Determine the [X, Y] coordinate at the center of the cell enclosing the given text.  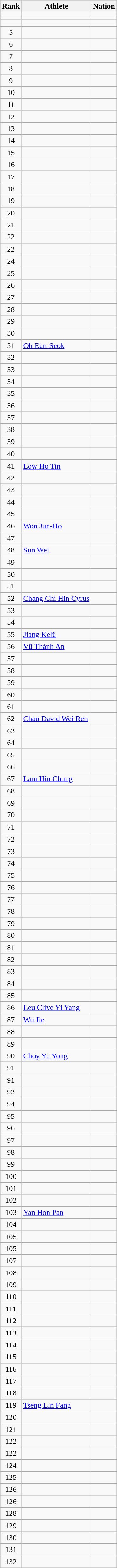
10 [11, 92]
21 [11, 225]
Leu Clive Yi Yang [56, 1008]
58 [11, 670]
100 [11, 1176]
85 [11, 996]
16 [11, 165]
98 [11, 1152]
Oh Eun-Seok [56, 345]
81 [11, 948]
46 [11, 526]
104 [11, 1224]
Jiang Kelü [56, 634]
Athlete [56, 6]
41 [11, 466]
33 [11, 370]
Lam Hin Chung [56, 779]
130 [11, 1538]
124 [11, 1465]
77 [11, 899]
96 [11, 1128]
43 [11, 490]
24 [11, 261]
101 [11, 1188]
Chan David Wei Ren [56, 719]
Rank [11, 6]
27 [11, 297]
51 [11, 586]
121 [11, 1429]
39 [11, 442]
68 [11, 791]
19 [11, 201]
108 [11, 1273]
48 [11, 550]
114 [11, 1345]
75 [11, 875]
65 [11, 755]
54 [11, 622]
56 [11, 646]
8 [11, 68]
5 [11, 32]
70 [11, 815]
79 [11, 924]
12 [11, 117]
62 [11, 719]
119 [11, 1405]
Wu Jie [56, 1020]
38 [11, 430]
9 [11, 80]
Sun Wei [56, 550]
Nation [104, 6]
97 [11, 1140]
72 [11, 839]
17 [11, 177]
86 [11, 1008]
88 [11, 1032]
66 [11, 767]
52 [11, 598]
Chang Chi Hin Cyrus [56, 598]
71 [11, 827]
116 [11, 1369]
131 [11, 1550]
83 [11, 972]
128 [11, 1514]
109 [11, 1285]
64 [11, 743]
Low Ho Tin [56, 466]
90 [11, 1056]
76 [11, 887]
34 [11, 382]
Tseng Lin Fang [56, 1405]
99 [11, 1164]
110 [11, 1297]
28 [11, 309]
112 [11, 1321]
45 [11, 514]
44 [11, 502]
59 [11, 682]
107 [11, 1260]
Yan Hon Pan [56, 1212]
36 [11, 406]
25 [11, 273]
80 [11, 936]
120 [11, 1417]
102 [11, 1200]
47 [11, 538]
Won Jun-Ho [56, 526]
82 [11, 960]
132 [11, 1562]
37 [11, 418]
113 [11, 1333]
32 [11, 358]
35 [11, 394]
53 [11, 610]
Vũ Thành An [56, 646]
20 [11, 213]
40 [11, 454]
15 [11, 153]
84 [11, 984]
31 [11, 345]
78 [11, 912]
42 [11, 478]
95 [11, 1116]
118 [11, 1393]
55 [11, 634]
18 [11, 189]
29 [11, 321]
49 [11, 562]
125 [11, 1478]
73 [11, 851]
111 [11, 1309]
50 [11, 574]
94 [11, 1104]
115 [11, 1357]
6 [11, 44]
87 [11, 1020]
61 [11, 707]
13 [11, 129]
67 [11, 779]
26 [11, 285]
30 [11, 333]
129 [11, 1526]
63 [11, 731]
60 [11, 694]
74 [11, 863]
89 [11, 1044]
93 [11, 1092]
11 [11, 104]
57 [11, 658]
69 [11, 803]
14 [11, 141]
103 [11, 1212]
7 [11, 56]
Choy Yu Yong [56, 1056]
117 [11, 1381]
